Determine the (x, y) coordinate at the center of the cell enclosing the given text.  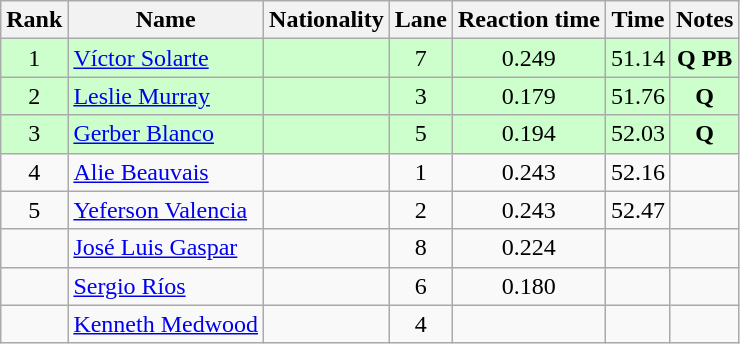
6 (420, 286)
Gerber Blanco (166, 134)
0.180 (528, 286)
Nationality (327, 20)
0.249 (528, 58)
Reaction time (528, 20)
52.47 (638, 210)
0.194 (528, 134)
0.224 (528, 248)
52.16 (638, 172)
Leslie Murray (166, 96)
José Luis Gaspar (166, 248)
0.179 (528, 96)
Alie Beauvais (166, 172)
Notes (704, 20)
52.03 (638, 134)
8 (420, 248)
Q PB (704, 58)
Rank (34, 20)
Sergio Ríos (166, 286)
51.14 (638, 58)
Lane (420, 20)
51.76 (638, 96)
Kenneth Medwood (166, 324)
Yeferson Valencia (166, 210)
Víctor Solarte (166, 58)
Name (166, 20)
7 (420, 58)
Time (638, 20)
